Search for the cell housing the specified text and yield its [X, Y] center coordinate. 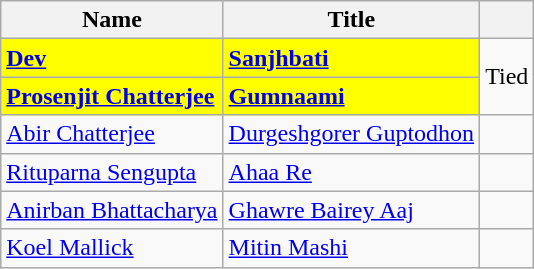
Prosenjit Chatterjee [112, 96]
Dev [112, 58]
Sanjhbati [352, 58]
Name [112, 20]
Gumnaami [352, 96]
Tied [507, 77]
Durgeshgorer Guptodhon [352, 134]
Ghawre Bairey Aaj [352, 210]
Ahaa Re [352, 172]
Title [352, 20]
Abir Chatterjee [112, 134]
Mitin Mashi [352, 248]
Anirban Bhattacharya [112, 210]
Koel Mallick [112, 248]
Rituparna Sengupta [112, 172]
